Detect which cell encompasses the target text, then output its (X, Y) center coordinate. 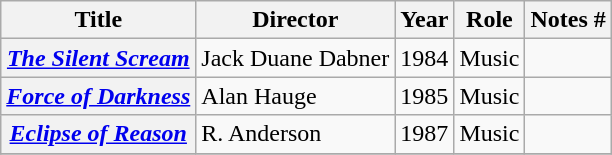
Year (424, 20)
Title (98, 20)
1984 (424, 58)
Jack Duane Dabner (296, 58)
R. Anderson (296, 134)
Eclipse of Reason (98, 134)
Alan Hauge (296, 96)
1987 (424, 134)
The Silent Scream (98, 58)
Director (296, 20)
Notes # (568, 20)
Force of Darkness (98, 96)
Role (490, 20)
1985 (424, 96)
